Return the (X, Y) coordinate for the center point of the cell that contains the specified text.  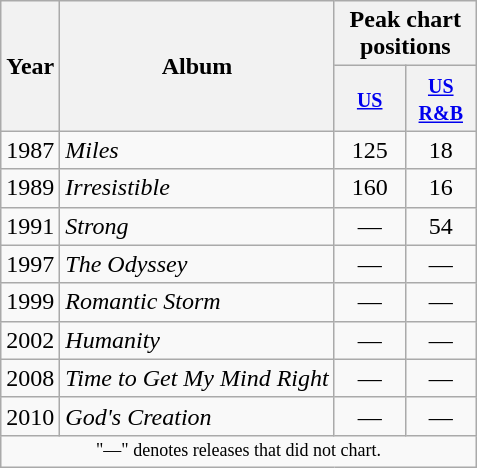
Irresistible (197, 188)
The Odyssey (197, 264)
1999 (30, 302)
Peak chart positions (405, 34)
54 (440, 226)
160 (370, 188)
2002 (30, 340)
1991 (30, 226)
1987 (30, 150)
1997 (30, 264)
Time to Get My Mind Right (197, 378)
Romantic Storm (197, 302)
1989 (30, 188)
2010 (30, 416)
"—" denotes releases that did not chart. (239, 450)
US (370, 98)
Miles (197, 150)
16 (440, 188)
Humanity (197, 340)
2008 (30, 378)
God's Creation (197, 416)
Year (30, 66)
18 (440, 150)
125 (370, 150)
Strong (197, 226)
Album (197, 66)
US R&B (440, 98)
